Pinpoint the cell where the given text exists, returning its (x, y) midpoint coordinate. 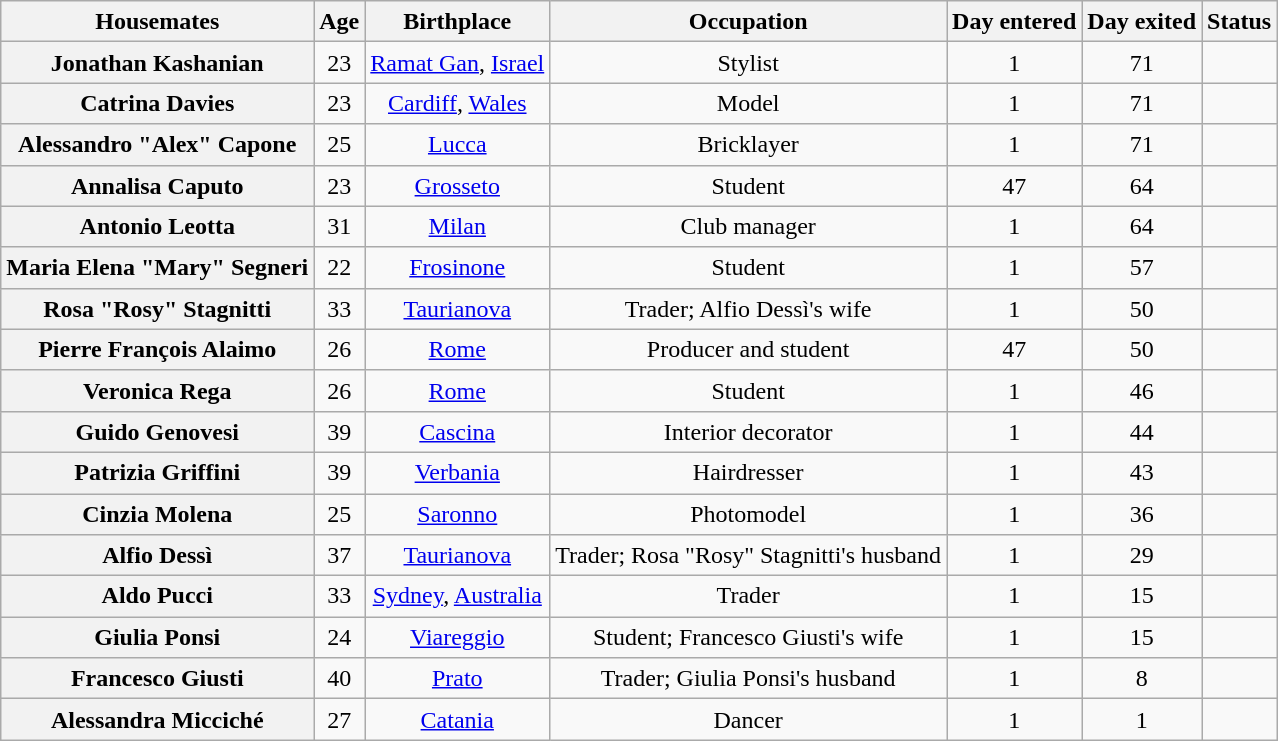
46 (1142, 390)
Aldo Pucci (158, 596)
Club manager (748, 226)
Giulia Ponsi (158, 638)
Patrizia Griffini (158, 472)
Stylist (748, 62)
Trader; Alfio Dessì's wife (748, 308)
Cardiff, Wales (458, 104)
44 (1142, 432)
37 (340, 556)
Alessandra Micciché (158, 720)
Catania (458, 720)
Ramat Gan, Israel (458, 62)
Alfio Dessì (158, 556)
Occupation (748, 22)
Birthplace (458, 22)
Hairdresser (748, 472)
Producer and student (748, 350)
Maria Elena "Mary" Segneri (158, 268)
22 (340, 268)
Grosseto (458, 186)
Model (748, 104)
40 (340, 678)
Lucca (458, 144)
Housemates (158, 22)
8 (1142, 678)
Status (1240, 22)
Frosinone (458, 268)
Dancer (748, 720)
24 (340, 638)
Cascina (458, 432)
43 (1142, 472)
Catrina Davies (158, 104)
29 (1142, 556)
Francesco Giusti (158, 678)
Bricklayer (748, 144)
Student; Francesco Giusti's wife (748, 638)
Trader; Giulia Ponsi's husband (748, 678)
Age (340, 22)
Day exited (1142, 22)
31 (340, 226)
Interior decorator (748, 432)
Saronno (458, 514)
Prato (458, 678)
Photomodel (748, 514)
57 (1142, 268)
Cinzia Molena (158, 514)
36 (1142, 514)
Alessandro "Alex" Capone (158, 144)
27 (340, 720)
Trader (748, 596)
Pierre François Alaimo (158, 350)
Antonio Leotta (158, 226)
Veronica Rega (158, 390)
Viareggio (458, 638)
Trader; Rosa "Rosy" Stagnitti's husband (748, 556)
Milan (458, 226)
Verbania (458, 472)
Sydney, Australia (458, 596)
Guido Genovesi (158, 432)
Rosa "Rosy" Stagnitti (158, 308)
Annalisa Caputo (158, 186)
Day entered (1014, 22)
Jonathan Kashanian (158, 62)
